Identify which cell holds the provided text, then report its (X, Y) central coordinate. 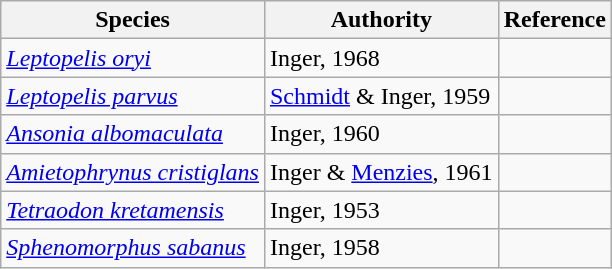
Schmidt & Inger, 1959 (381, 96)
Inger, 1953 (381, 210)
Amietophrynus cristiglans (133, 172)
Leptopelis oryi (133, 58)
Leptopelis parvus (133, 96)
Inger & Menzies, 1961 (381, 172)
Reference (554, 20)
Inger, 1968 (381, 58)
Authority (381, 20)
Inger, 1958 (381, 248)
Species (133, 20)
Tetraodon kretamensis (133, 210)
Ansonia albomaculata (133, 134)
Sphenomorphus sabanus (133, 248)
Inger, 1960 (381, 134)
